Provide the [X, Y] coordinate of the cell's center where the given text is located.  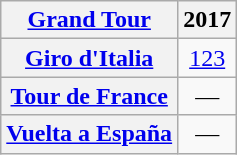
Grand Tour [90, 20]
123 [208, 58]
Tour de France [90, 96]
Vuelta a España [90, 134]
2017 [208, 20]
Giro d'Italia [90, 58]
